Identify which cell holds the provided text, then report its [x, y] central coordinate. 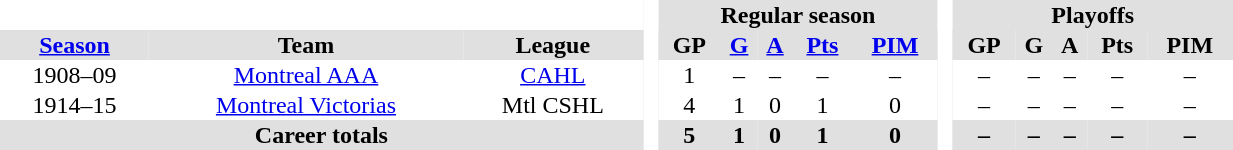
Montreal AAA [306, 75]
League [553, 45]
Mtl CSHL [553, 105]
Career totals [322, 135]
Season [74, 45]
Team [306, 45]
Playoffs [1092, 15]
4 [689, 105]
Regular season [798, 15]
1908–09 [74, 75]
5 [689, 135]
1914–15 [74, 105]
Montreal Victorias [306, 105]
CAHL [553, 75]
